Identify which cell holds the provided text, then report its [x, y] central coordinate. 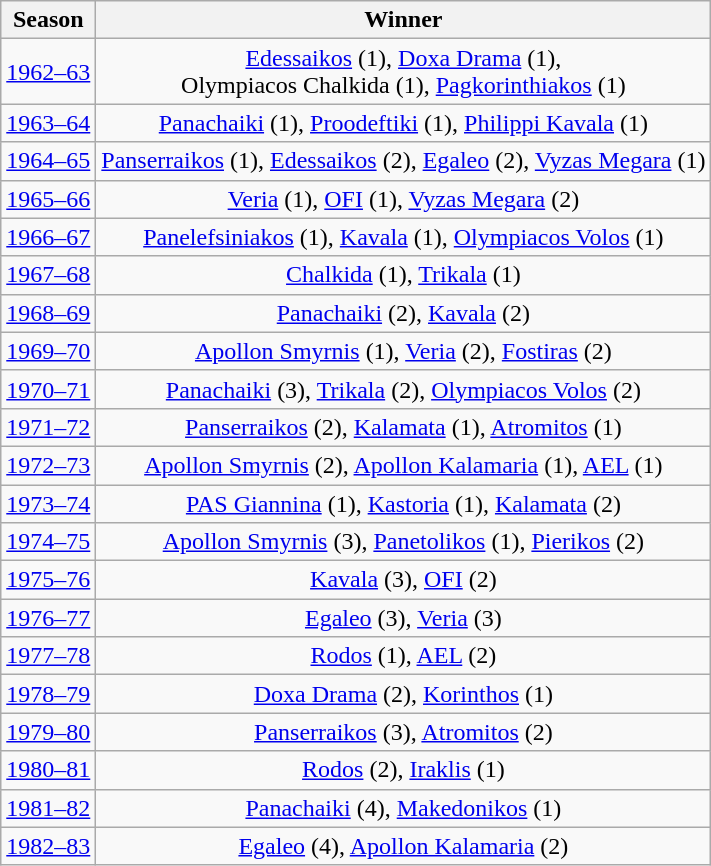
Season [48, 20]
Winner [404, 20]
1970–71 [48, 389]
Apollon Smyrnis (2), Apollon Kalamaria (1), AEL (1) [404, 465]
Panserraikos (2), Kalamata (1), Atromitos (1) [404, 427]
Egaleo (4), Apollon Kalamaria (2) [404, 846]
Egaleo (3), Veria (3) [404, 618]
Panserraikos (3), Atromitos (2) [404, 732]
1962–63 [48, 72]
1975–76 [48, 580]
Chalkida (1), Trikala (1) [404, 275]
1969–70 [48, 351]
1976–77 [48, 618]
1967–68 [48, 275]
1979–80 [48, 732]
Edessaikos (1), Doxa Drama (1), Olympiacos Chalkida (1), Pagkorinthiakos (1) [404, 72]
Veria (1), OFI (1), Vyzas Megara (2) [404, 199]
Panachaiki (3), Trikala (2), Olympiacos Volos (2) [404, 389]
Panserraikos (1), Edessaikos (2), Egaleo (2), Vyzas Megara (1) [404, 161]
1978–79 [48, 694]
Rodos (2), Iraklis (1) [404, 770]
Apollon Smyrnis (3), Panetolikos (1), Pierikos (2) [404, 542]
1981–82 [48, 808]
1965–66 [48, 199]
1963–64 [48, 123]
1966–67 [48, 237]
Panachaiki (2), Kavala (2) [404, 313]
1977–78 [48, 656]
1968–69 [48, 313]
Panelefsiniakos (1), Kavala (1), Olympiacos Volos (1) [404, 237]
Apollon Smyrnis (1), Veria (2), Fostiras (2) [404, 351]
1982–83 [48, 846]
1971–72 [48, 427]
Rodos (1), AEL (2) [404, 656]
Kavala (3), OFI (2) [404, 580]
Doxa Drama (2), Korinthos (1) [404, 694]
1980–81 [48, 770]
Panachaiki (1), Proodeftiki (1), Philippi Kavala (1) [404, 123]
1964–65 [48, 161]
PAS Giannina (1), Kastoria (1), Kalamata (2) [404, 503]
1974–75 [48, 542]
1973–74 [48, 503]
Panachaiki (4), Makedonikos (1) [404, 808]
1972–73 [48, 465]
